Return the (X, Y) coordinate for the center point of the cell that contains the specified text.  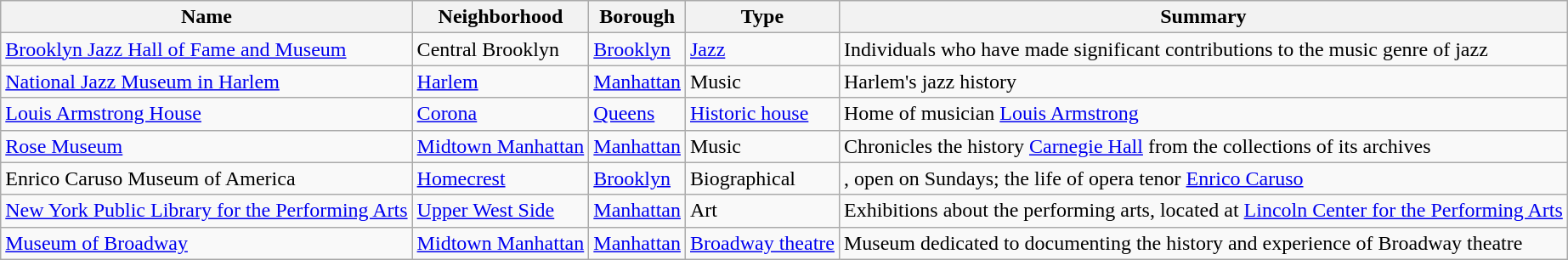
Upper West Side (501, 211)
Museum dedicated to documenting the history and experience of Broadway theatre (1203, 243)
Historic house (761, 114)
Rose Museum (207, 146)
Name (207, 17)
Art (761, 211)
Home of musician Louis Armstrong (1203, 114)
National Jazz Museum in Harlem (207, 82)
Summary (1203, 17)
Homecrest (501, 178)
Biographical (761, 178)
, open on Sundays; the life of opera tenor Enrico Caruso (1203, 178)
Queens (637, 114)
Chronicles the history Carnegie Hall from the collections of its archives (1203, 146)
Type (761, 17)
Exhibitions about the performing arts, located at Lincoln Center for the Performing Arts (1203, 211)
Borough (637, 17)
Louis Armstrong House (207, 114)
Museum of Broadway (207, 243)
Broadway theatre (761, 243)
Harlem's jazz history (1203, 82)
Individuals who have made significant contributions to the music genre of jazz (1203, 49)
Neighborhood (501, 17)
Corona (501, 114)
Brooklyn Jazz Hall of Fame and Museum (207, 49)
New York Public Library for the Performing Arts (207, 211)
Central Brooklyn (501, 49)
Enrico Caruso Museum of America (207, 178)
Harlem (501, 82)
Jazz (761, 49)
